Detect which cell encompasses the target text, then output its [X, Y] center coordinate. 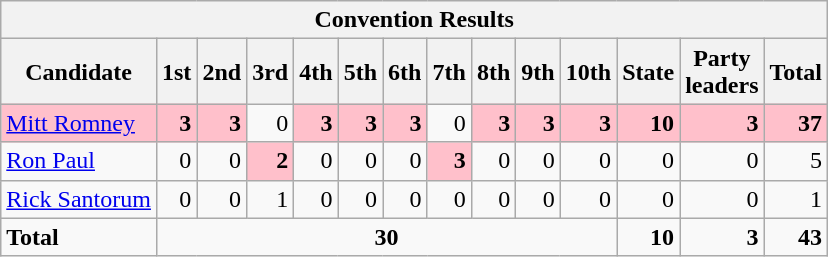
Convention Results [414, 20]
4th [316, 72]
7th [449, 72]
5th [360, 72]
1st [176, 72]
30 [386, 237]
2nd [222, 72]
State [648, 72]
6th [405, 72]
10th [588, 72]
Mitt Romney [79, 123]
Rick Santorum [79, 199]
Partyleaders [722, 72]
Ron Paul [79, 161]
2 [270, 161]
9th [538, 72]
5 [796, 161]
43 [796, 237]
3rd [270, 72]
Candidate [79, 72]
37 [796, 123]
8th [493, 72]
